Extract the [X, Y] coordinate from the center of the cell holding the provided text.  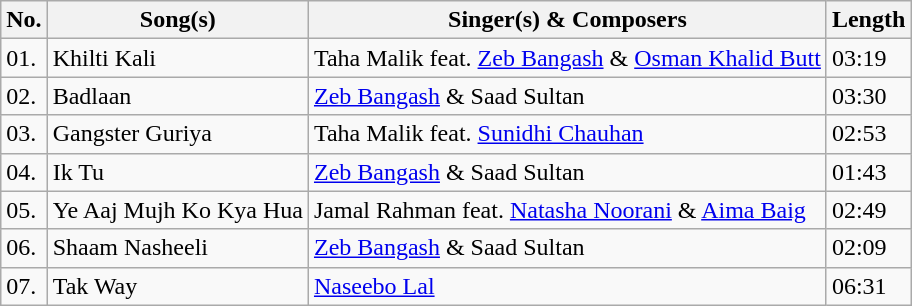
01:43 [868, 172]
06. [24, 248]
04. [24, 172]
Length [868, 20]
Song(s) [178, 20]
03. [24, 134]
01. [24, 58]
Naseebo Lal [567, 286]
Ye Aaj Mujh Ko Kya Hua [178, 210]
07. [24, 286]
02:53 [868, 134]
No. [24, 20]
Taha Malik feat. Zeb Bangash & Osman Khalid Butt [567, 58]
03:19 [868, 58]
Jamal Rahman feat. Natasha Noorani & Aima Baig [567, 210]
02. [24, 96]
02:09 [868, 248]
Khilti Kali [178, 58]
Singer(s) & Composers [567, 20]
Gangster Guriya [178, 134]
06:31 [868, 286]
02:49 [868, 210]
03:30 [868, 96]
05. [24, 210]
Taha Malik feat. Sunidhi Chauhan [567, 134]
Tak Way [178, 286]
Ik Tu [178, 172]
Shaam Nasheeli [178, 248]
Badlaan [178, 96]
